Return the (x, y) coordinate for the center point of the cell that contains the specified text.  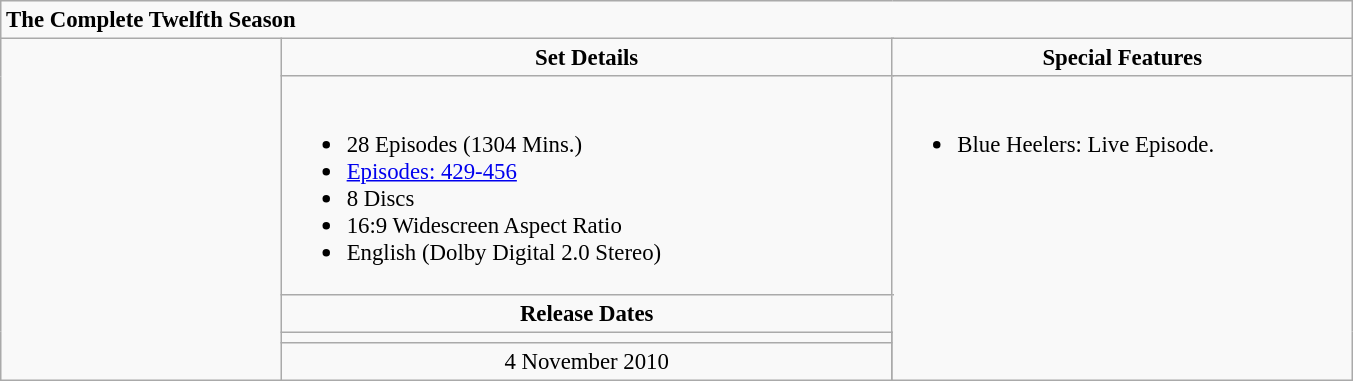
4 November 2010 (586, 361)
The Complete Twelfth Season (677, 20)
Blue Heelers: Live Episode. (1122, 228)
Set Details (586, 58)
Release Dates (586, 313)
28 Episodes (1304 Mins.)Episodes: 429-4568 Discs16:9 Widescreen Aspect RatioEnglish (Dolby Digital 2.0 Stereo) (586, 185)
Special Features (1122, 58)
